Pinpoint the cell where the given text exists, returning its (x, y) midpoint coordinate. 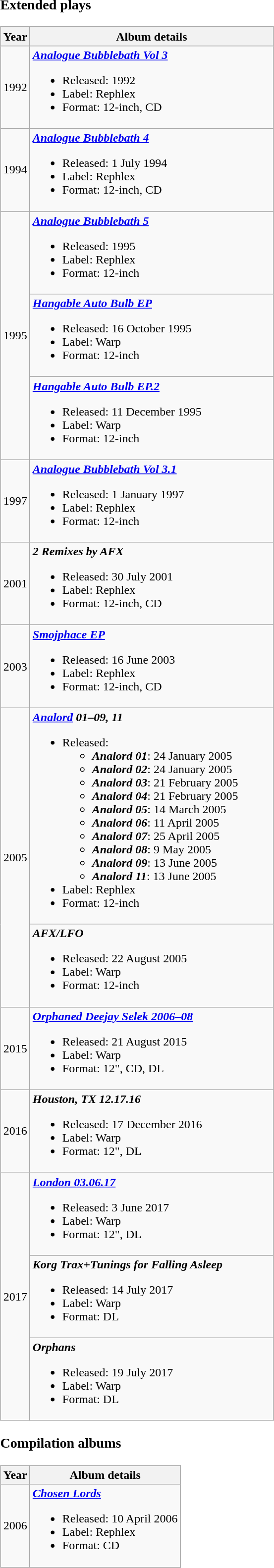
2005 (15, 857)
Analogue Bubblebath Vol 3.1Released: 1 January 1997Label: RephlexFormat: 12-inch (152, 501)
Houston, TX 12.17.16Released: 17 December 2016Label: WarpFormat: 12", DL (152, 1131)
Analogue Bubblebath Vol 3Released: 1992Label: RephlexFormat: 12-inch, CD (152, 87)
Chosen LordsReleased: 10 April 2006Label: RephlexFormat: CD (105, 1525)
Hangable Auto Bulb EPReleased: 16 October 1995Label: WarpFormat: 12-inch (152, 336)
OrphansReleased: 19 July 2017Label: WarpFormat: DL (152, 1379)
1992 (15, 87)
2017 (15, 1297)
Analogue Bubblebath 4Released: 1 July 1994Label: RephlexFormat: 12-inch, CD (152, 170)
AFX/LFOReleased: 22 August 2005Label: WarpFormat: 12-inch (152, 966)
Korg Trax+Tunings for Falling AsleepReleased: 14 July 2017Label: WarpFormat: DL (152, 1297)
Hangable Auto Bulb EP.2Released: 11 December 1995Label: WarpFormat: 12-inch (152, 418)
2016 (15, 1131)
Analogue Bubblebath 5Released: 1995Label: RephlexFormat: 12-inch (152, 253)
1995 (15, 336)
Orphaned Deejay Selek 2006–08Released: 21 August 2015Label: WarpFormat: 12", CD, DL (152, 1048)
London 03.06.17Released: 3 June 2017Label: WarpFormat: 12", DL (152, 1213)
2006 (15, 1525)
2015 (15, 1048)
1997 (15, 501)
1994 (15, 170)
2 Remixes by AFXReleased: 30 July 2001Label: RephlexFormat: 12-inch, CD (152, 583)
Smojphace EPReleased: 16 June 2003Label: RephlexFormat: 12-inch, CD (152, 667)
2001 (15, 583)
2003 (15, 667)
